Detect which cell encompasses the target text, then output its [X, Y] center coordinate. 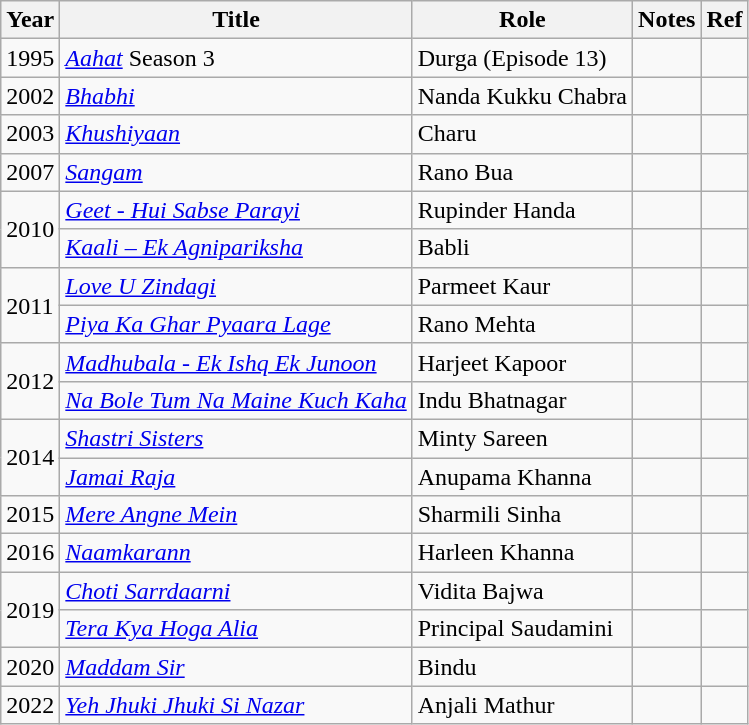
Vidita Bajwa [522, 591]
Sangam [236, 172]
Harjeet Kapoor [522, 362]
Mere Angne Mein [236, 515]
Durga (Episode 13) [522, 58]
Khushiyaan [236, 134]
2007 [30, 172]
Minty Sareen [522, 438]
Babli [522, 248]
Love U Zindagi [236, 286]
2016 [30, 553]
2010 [30, 229]
Choti Sarrdaarni [236, 591]
Anjali Mathur [522, 705]
Naamkarann [236, 553]
2019 [30, 610]
Parmeet Kaur [522, 286]
Nanda Kukku Chabra [522, 96]
Kaali – Ek Agnipariksha [236, 248]
Jamai Raja [236, 477]
Notes [667, 20]
2020 [30, 667]
Maddam Sir [236, 667]
1995 [30, 58]
Sharmili Sinha [522, 515]
2011 [30, 305]
Rano Mehta [522, 324]
Title [236, 20]
Madhubala - Ek Ishq Ek Junoon [236, 362]
Rupinder Handa [522, 210]
Harleen Khanna [522, 553]
2002 [30, 96]
Bindu [522, 667]
Principal Saudamini [522, 629]
2012 [30, 381]
Geet - Hui Sabse Parayi [236, 210]
2015 [30, 515]
Tera Kya Hoga Alia [236, 629]
Role [522, 20]
Yeh Jhuki Jhuki Si Nazar [236, 705]
Ref [724, 20]
Rano Bua [522, 172]
Indu Bhatnagar [522, 400]
Shastri Sisters [236, 438]
2022 [30, 705]
Year [30, 20]
2014 [30, 457]
Anupama Khanna [522, 477]
Aahat Season 3 [236, 58]
Bhabhi [236, 96]
Charu [522, 134]
2003 [30, 134]
Piya Ka Ghar Pyaara Lage [236, 324]
Na Bole Tum Na Maine Kuch Kaha [236, 400]
